Search for the cell housing the specified text and yield its [X, Y] center coordinate. 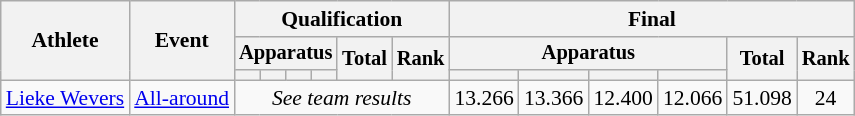
See team results [342, 98]
Lieke Wevers [65, 98]
Final [652, 19]
12.400 [622, 98]
13.366 [554, 98]
Event [182, 40]
13.266 [484, 98]
Qualification [342, 19]
Athlete [65, 40]
24 [826, 98]
All-around [182, 98]
51.098 [762, 98]
12.066 [692, 98]
